Find where the given text appears and provide that cell's center as (x, y) coordinate. 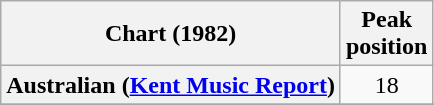
Chart (1982) (171, 34)
Australian (Kent Music Report) (171, 85)
Peakposition (386, 34)
18 (386, 85)
